Return [X, Y] of the center of cell containing provided text 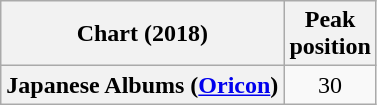
Japanese Albums (Oricon) [142, 85]
Peakposition [330, 34]
Chart (2018) [142, 34]
30 [330, 85]
